Output the [X, Y] coordinate of the center of the cell containing the given text.  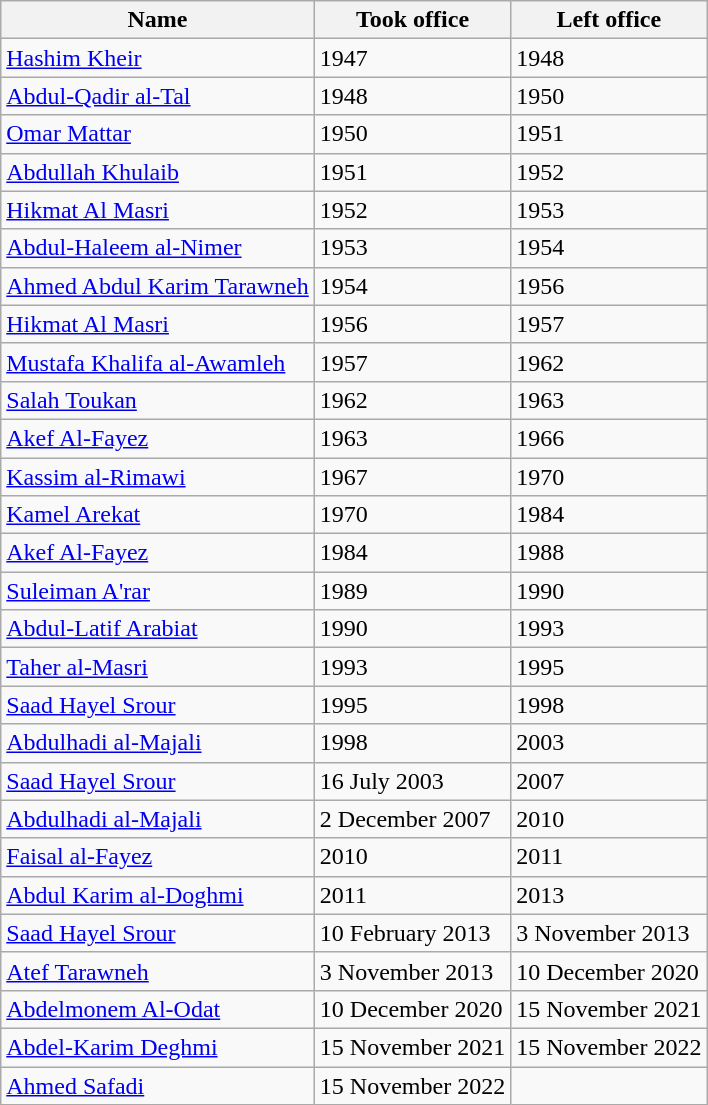
Abdul-Haleem al-Nimer [158, 248]
Took office [412, 20]
2007 [609, 781]
Kassim al-Rimawi [158, 477]
Taher al-Masri [158, 667]
Atef Tarawneh [158, 971]
Abdelmonem Al-Odat [158, 1009]
Faisal al-Fayez [158, 857]
Kamel Arekat [158, 515]
Suleiman A'rar [158, 591]
10 February 2013 [412, 933]
2013 [609, 895]
Abdul-Qadir al-Tal [158, 96]
2 December 2007 [412, 819]
1988 [609, 553]
Left office [609, 20]
Salah Toukan [158, 400]
1989 [412, 591]
1966 [609, 438]
Ahmed Abdul Karim Tarawneh [158, 286]
16 July 2003 [412, 781]
Ahmed Safadi [158, 1085]
Hashim Kheir [158, 58]
Abdul-Latif Arabiat [158, 629]
2003 [609, 743]
Abdel-Karim Deghmi [158, 1047]
Name [158, 20]
Omar Mattar [158, 134]
1947 [412, 58]
Mustafa Khalifa al-Awamleh [158, 362]
Abdul Karim al-Doghmi [158, 895]
1967 [412, 477]
Abdullah Khulaib [158, 172]
